Return the (x, y) coordinate for the center point of the cell that contains the specified text.  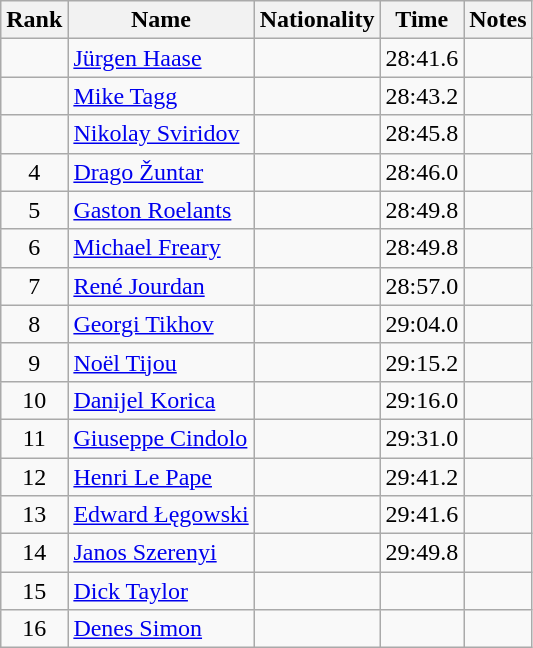
15 (34, 591)
12 (34, 477)
Gaston Roelants (161, 210)
13 (34, 515)
10 (34, 400)
9 (34, 362)
René Jourdan (161, 286)
29:41.2 (422, 477)
Danijel Korica (161, 400)
29:31.0 (422, 438)
Drago Žuntar (161, 172)
Janos Szerenyi (161, 553)
29:16.0 (422, 400)
Nationality (317, 20)
8 (34, 324)
29:49.8 (422, 553)
28:43.2 (422, 96)
Giuseppe Cindolo (161, 438)
Time (422, 20)
28:41.6 (422, 58)
Rank (34, 20)
Jürgen Haase (161, 58)
Dick Taylor (161, 591)
6 (34, 248)
28:45.8 (422, 134)
5 (34, 210)
28:57.0 (422, 286)
Mike Tagg (161, 96)
Notes (498, 20)
11 (34, 438)
Nikolay Sviridov (161, 134)
28:46.0 (422, 172)
29:15.2 (422, 362)
Edward Łęgowski (161, 515)
Denes Simon (161, 629)
Georgi Tikhov (161, 324)
Noël Tijou (161, 362)
29:04.0 (422, 324)
Henri Le Pape (161, 477)
Michael Freary (161, 248)
16 (34, 629)
4 (34, 172)
29:41.6 (422, 515)
Name (161, 20)
7 (34, 286)
14 (34, 553)
